Detect which cell encompasses the target text, then output its (X, Y) center coordinate. 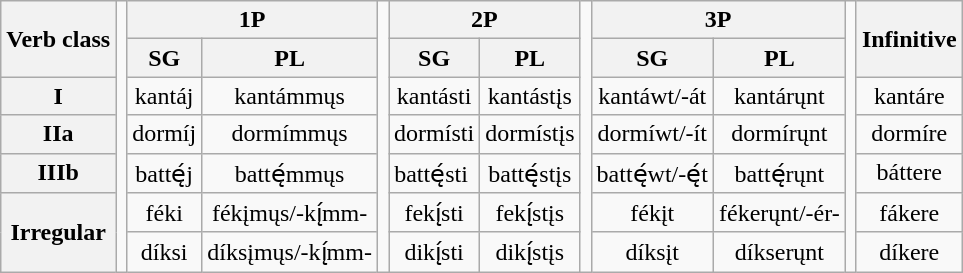
Infinitive (909, 39)
kantásti (434, 96)
Verb class (58, 39)
féki (164, 213)
Irregular (58, 232)
kantáwt/-át (652, 96)
dormíwt/-ít (652, 134)
dormístįs (530, 134)
battę́sti (434, 173)
battę́j (164, 173)
battę́rųnt (779, 173)
báttere (909, 173)
battę́wt/-ę́t (652, 173)
fékįmųs/-kį́mm- (290, 213)
dormímmųs (290, 134)
I (58, 96)
kantárųnt (779, 96)
fékįt (652, 213)
díkserųnt (779, 252)
fékerųnt/-ér- (779, 213)
2P (484, 20)
díksįt (652, 252)
fekį́stįs (530, 213)
fákere (909, 213)
dormísti (434, 134)
dormírųnt (779, 134)
3P (718, 20)
dikį́sti (434, 252)
battę́stįs (530, 173)
1P (252, 20)
dormíj (164, 134)
díksįmųs/-kį́mm- (290, 252)
dormíre (909, 134)
kantáre (909, 96)
kantástįs (530, 96)
IIIb (58, 173)
dikį́stįs (530, 252)
díksi (164, 252)
IIa (58, 134)
fekį́sti (434, 213)
battę́mmųs (290, 173)
díkere (909, 252)
kantámmųs (290, 96)
kantáj (164, 96)
